Pinpoint the cell where the given text exists, returning its (x, y) midpoint coordinate. 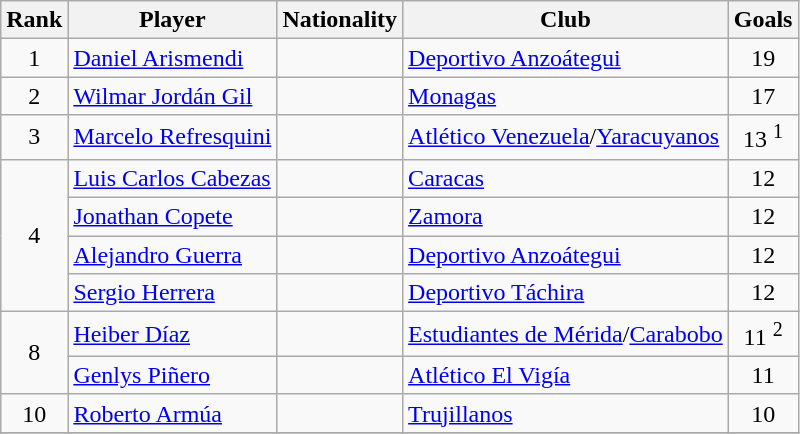
11 2 (763, 334)
Caracas (566, 178)
Jonathan Copete (172, 217)
Deportivo Táchira (566, 293)
Roberto Armúa (172, 413)
17 (763, 96)
Genlys Piñero (172, 375)
Marcelo Refresquini (172, 138)
13 1 (763, 138)
2 (34, 96)
Rank (34, 20)
11 (763, 375)
Daniel Arismendi (172, 58)
Atlético El Vigía (566, 375)
1 (34, 58)
8 (34, 354)
Nationality (340, 20)
Heiber Díaz (172, 334)
3 (34, 138)
19 (763, 58)
Estudiantes de Mérida/Carabobo (566, 334)
Zamora (566, 217)
Trujillanos (566, 413)
Monagas (566, 96)
Player (172, 20)
Alejandro Guerra (172, 255)
Club (566, 20)
Luis Carlos Cabezas (172, 178)
Sergio Herrera (172, 293)
4 (34, 235)
Wilmar Jordán Gil (172, 96)
Atlético Venezuela/Yaracuyanos (566, 138)
Goals (763, 20)
